Pinpoint the cell where the given text exists, returning its (X, Y) midpoint coordinate. 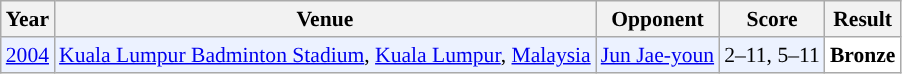
Score (772, 19)
Bronze (863, 55)
Year (28, 19)
Jun Jae-youn (658, 55)
Venue (325, 19)
2–11, 5–11 (772, 55)
Kuala Lumpur Badminton Stadium, Kuala Lumpur, Malaysia (325, 55)
Result (863, 19)
Opponent (658, 19)
2004 (28, 55)
